From the cell containing the given text, extract its center point as [X, Y] coordinate. 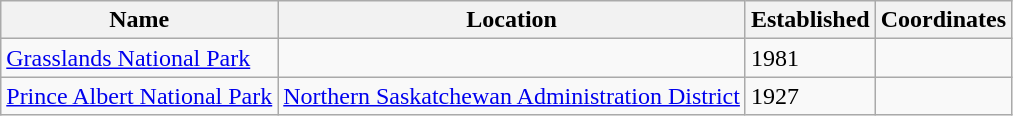
Name [140, 20]
Established [810, 20]
Prince Albert National Park [140, 96]
Location [512, 20]
Northern Saskatchewan Administration District [512, 96]
Grasslands National Park [140, 58]
Coordinates [943, 20]
1981 [810, 58]
1927 [810, 96]
